Identify which cell holds the provided text, then report its [x, y] central coordinate. 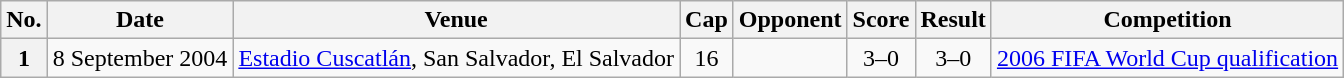
Venue [456, 20]
Estadio Cuscatlán, San Salvador, El Salvador [456, 58]
Date [140, 20]
Cap [707, 20]
16 [707, 58]
8 September 2004 [140, 58]
Score [881, 20]
2006 FIFA World Cup qualification [1167, 58]
Competition [1167, 20]
Result [953, 20]
No. [24, 20]
Opponent [790, 20]
1 [24, 58]
